Capture the cell that displays the provided text and extract its (x, y) central coordinate. 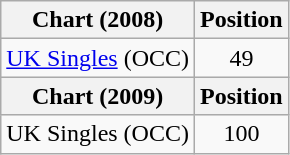
Chart (2008) (98, 20)
Chart (2009) (98, 96)
100 (242, 134)
49 (242, 58)
